Output the (X, Y) coordinate of the center of the cell containing the given text.  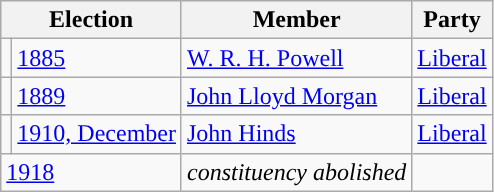
Member (296, 20)
Election (92, 20)
John Lloyd Morgan (296, 96)
1885 (97, 58)
Party (452, 20)
1918 (92, 172)
W. R. H. Powell (296, 58)
constituency abolished (296, 172)
John Hinds (296, 134)
1889 (97, 96)
1910, December (97, 134)
